From the cell containing the given text, extract its center point as [x, y] coordinate. 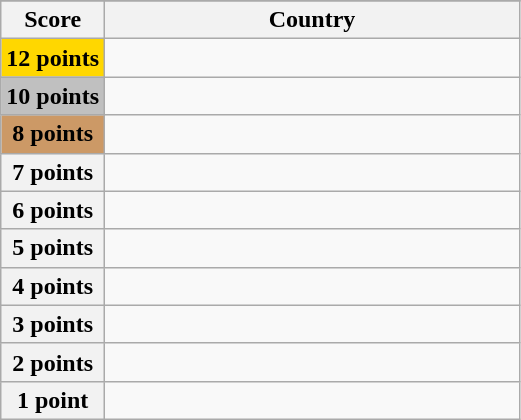
7 points [53, 172]
Country [312, 20]
Score [53, 20]
2 points [53, 362]
5 points [53, 248]
3 points [53, 324]
10 points [53, 96]
6 points [53, 210]
1 point [53, 400]
4 points [53, 286]
12 points [53, 58]
8 points [53, 134]
